Pinpoint the cell where the given text exists, returning its [x, y] midpoint coordinate. 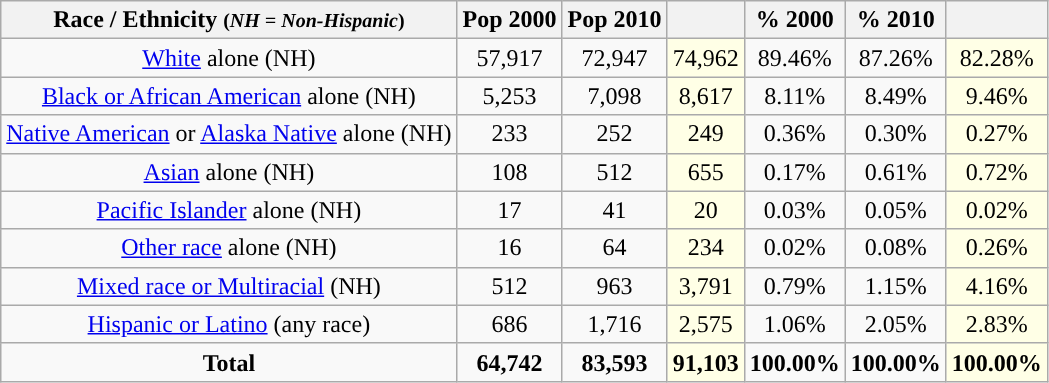
0.17% [794, 172]
82.28% [996, 58]
Pop 2010 [614, 20]
20 [706, 210]
41 [614, 210]
0.30% [896, 134]
8,617 [706, 96]
17 [510, 210]
57,917 [510, 58]
2,575 [706, 324]
8.49% [896, 96]
Black or African American alone (NH) [229, 96]
1.15% [896, 286]
Total [229, 362]
234 [706, 248]
8.11% [794, 96]
0.72% [996, 172]
9.46% [996, 96]
83,593 [614, 362]
5,253 [510, 96]
686 [510, 324]
963 [614, 286]
655 [706, 172]
0.08% [896, 248]
Pop 2000 [510, 20]
108 [510, 172]
0.61% [896, 172]
72,947 [614, 58]
0.27% [996, 134]
% 2010 [896, 20]
Hispanic or Latino (any race) [229, 324]
249 [706, 134]
0.79% [794, 286]
Native American or Alaska Native alone (NH) [229, 134]
Other race alone (NH) [229, 248]
7,098 [614, 96]
Asian alone (NH) [229, 172]
Mixed race or Multiracial (NH) [229, 286]
91,103 [706, 362]
87.26% [896, 58]
233 [510, 134]
74,962 [706, 58]
252 [614, 134]
Race / Ethnicity (NH = Non-Hispanic) [229, 20]
64,742 [510, 362]
2.05% [896, 324]
Pacific Islander alone (NH) [229, 210]
1,716 [614, 324]
1.06% [794, 324]
0.03% [794, 210]
% 2000 [794, 20]
3,791 [706, 286]
64 [614, 248]
16 [510, 248]
2.83% [996, 324]
0.36% [794, 134]
White alone (NH) [229, 58]
0.05% [896, 210]
4.16% [996, 286]
0.26% [996, 248]
89.46% [794, 58]
